Identify which cell holds the provided text, then report its [X, Y] central coordinate. 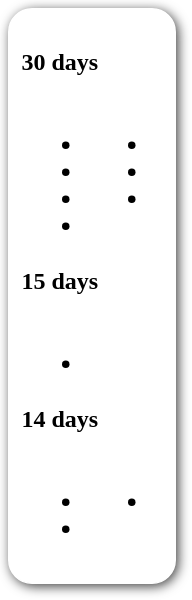
30 days 15 days 14 days [92, 296]
